Detect which cell encompasses the target text, then output its (x, y) center coordinate. 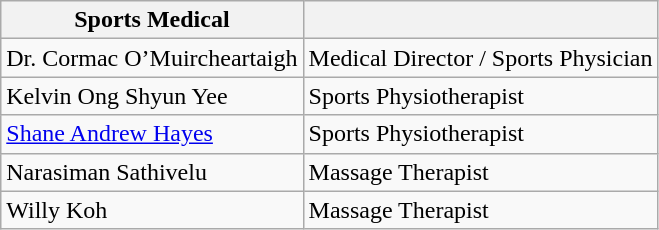
Medical Director / Sports Physician (480, 58)
Sports Medical (152, 20)
Dr. Cormac O’Muircheartaigh (152, 58)
Willy Koh (152, 210)
Narasiman Sathivelu (152, 172)
Kelvin Ong Shyun Yee (152, 96)
Shane Andrew Hayes (152, 134)
